Scan for the cell matching the given text and deliver its [x, y] coordinate at center. 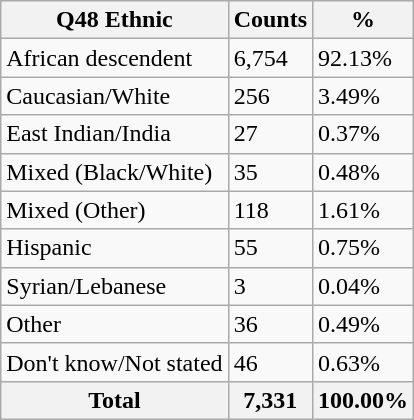
0.49% [364, 324]
35 [270, 172]
0.75% [364, 248]
92.13% [364, 58]
6,754 [270, 58]
100.00% [364, 400]
27 [270, 134]
7,331 [270, 400]
1.61% [364, 210]
0.63% [364, 362]
Other [114, 324]
Counts [270, 20]
Q48 Ethnic [114, 20]
0.48% [364, 172]
256 [270, 96]
Hispanic [114, 248]
118 [270, 210]
3.49% [364, 96]
Mixed (Other) [114, 210]
Syrian/Lebanese [114, 286]
0.04% [364, 286]
36 [270, 324]
African descendent [114, 58]
Don't know/Not stated [114, 362]
Mixed (Black/White) [114, 172]
3 [270, 286]
East Indian/India [114, 134]
Caucasian/White [114, 96]
% [364, 20]
46 [270, 362]
55 [270, 248]
0.37% [364, 134]
Total [114, 400]
